Return the (X, Y) coordinate for the center point of the cell that contains the specified text.  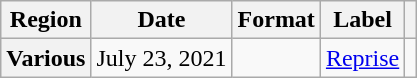
July 23, 2021 (162, 58)
Reprise (362, 58)
Various (46, 58)
Region (46, 20)
Date (162, 20)
Label (362, 20)
Format (276, 20)
